Locate the cell with the specified text and output its [X, Y] center coordinate. 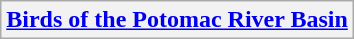
Birds of the Potomac River Basin [178, 20]
